Search for the cell housing the specified text and yield its (x, y) center coordinate. 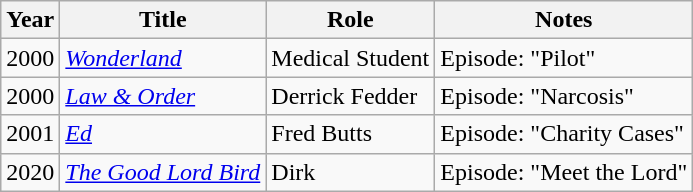
Role (350, 20)
Episode: "Meet the Lord" (564, 172)
Derrick Fedder (350, 96)
Fred Butts (350, 134)
Medical Student (350, 58)
Wonderland (163, 58)
Law & Order (163, 96)
Title (163, 20)
Episode: "Charity Cases" (564, 134)
Episode: "Narcosis" (564, 96)
2020 (30, 172)
Notes (564, 20)
Year (30, 20)
The Good Lord Bird (163, 172)
2001 (30, 134)
Episode: "Pilot" (564, 58)
Dirk (350, 172)
Ed (163, 134)
